Return [x, y] of the center of cell containing provided text 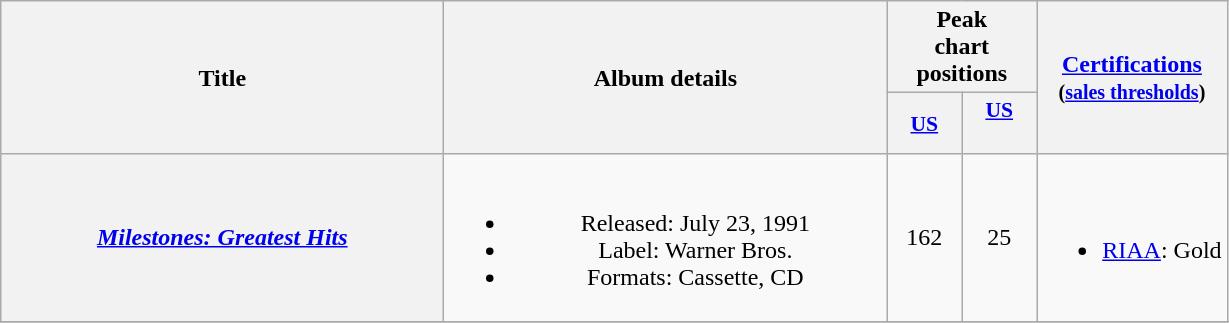
RIAA: Gold [1132, 238]
25 [1000, 238]
162 [924, 238]
Title [222, 78]
Album details [666, 78]
Certifications(sales thresholds) [1132, 78]
Milestones: Greatest Hits [222, 238]
Released: July 23, 1991Label: Warner Bros.Formats: Cassette, CD [666, 238]
Peakchart positions [962, 47]
